Return [x, y] of the center of cell containing provided text 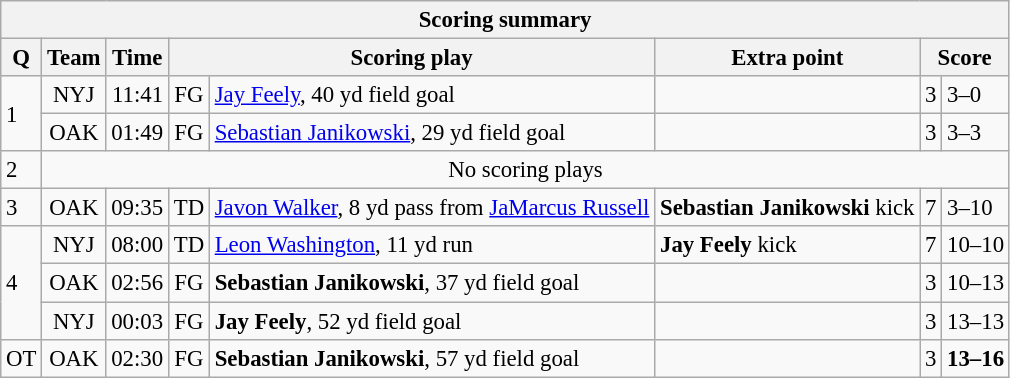
No scoring plays [526, 170]
13–13 [976, 321]
09:35 [138, 208]
00:03 [138, 321]
Scoring summary [506, 20]
Team [74, 58]
Jay Feely kick [788, 245]
4 [22, 282]
3–0 [976, 95]
1 [22, 114]
Scoring play [411, 58]
Sebastian Janikowski kick [788, 208]
Jay Feely, 52 yd field goal [432, 321]
02:30 [138, 358]
Sebastian Janikowski, 37 yd field goal [432, 283]
Jay Feely, 40 yd field goal [432, 95]
02:56 [138, 283]
11:41 [138, 95]
OT [22, 358]
13–16 [976, 358]
Sebastian Janikowski, 29 yd field goal [432, 133]
01:49 [138, 133]
Javon Walker, 8 yd pass from JaMarcus Russell [432, 208]
Sebastian Janikowski, 57 yd field goal [432, 358]
Time [138, 58]
Leon Washington, 11 yd run [432, 245]
Extra point [788, 58]
10–10 [976, 245]
Score [965, 58]
3–3 [976, 133]
Q [22, 58]
2 [22, 170]
3–10 [976, 208]
08:00 [138, 245]
10–13 [976, 283]
